Return the [x, y] coordinate for the center point of the cell that contains the specified text.  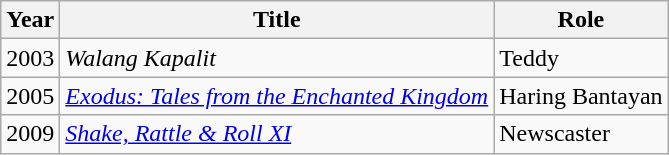
Title [277, 20]
Year [30, 20]
Exodus: Tales from the Enchanted Kingdom [277, 96]
Walang Kapalit [277, 58]
Newscaster [581, 134]
2005 [30, 96]
Haring Bantayan [581, 96]
2003 [30, 58]
Role [581, 20]
Shake, Rattle & Roll XI [277, 134]
2009 [30, 134]
Teddy [581, 58]
